Determine the [x, y] coordinate at the center of the cell enclosing the given text.  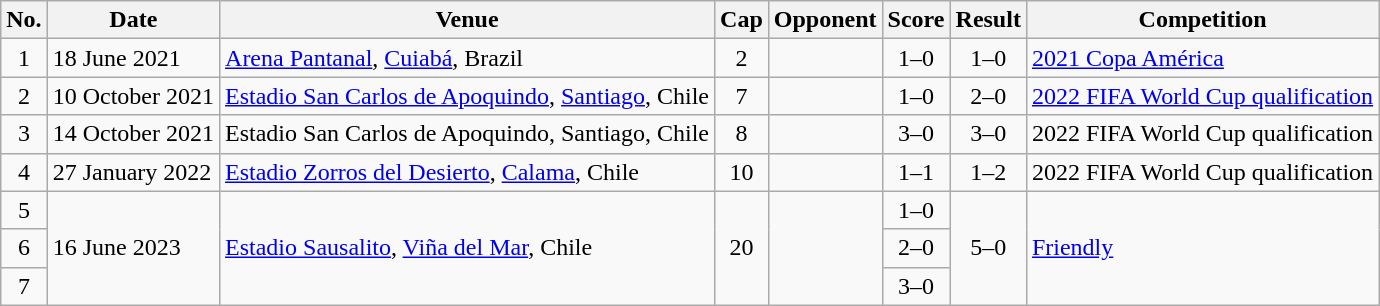
4 [24, 172]
1–1 [916, 172]
Arena Pantanal, Cuiabá, Brazil [468, 58]
2021 Copa América [1202, 58]
1 [24, 58]
5–0 [988, 248]
20 [742, 248]
Cap [742, 20]
16 June 2023 [133, 248]
5 [24, 210]
Venue [468, 20]
Opponent [825, 20]
6 [24, 248]
1–2 [988, 172]
10 October 2021 [133, 96]
Score [916, 20]
27 January 2022 [133, 172]
10 [742, 172]
Date [133, 20]
14 October 2021 [133, 134]
Result [988, 20]
Estadio Sausalito, Viña del Mar, Chile [468, 248]
18 June 2021 [133, 58]
Estadio Zorros del Desierto, Calama, Chile [468, 172]
Friendly [1202, 248]
3 [24, 134]
Competition [1202, 20]
No. [24, 20]
8 [742, 134]
